Return the (x, y) coordinate for the center point of the cell that contains the specified text.  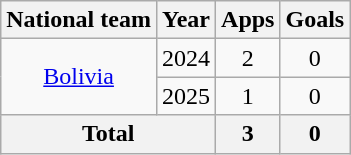
Goals (315, 20)
Bolivia (79, 77)
Total (108, 134)
2024 (186, 58)
1 (248, 96)
National team (79, 20)
2 (248, 58)
Apps (248, 20)
3 (248, 134)
Year (186, 20)
2025 (186, 96)
